Scan for the cell matching the given text and deliver its (x, y) coordinate at center. 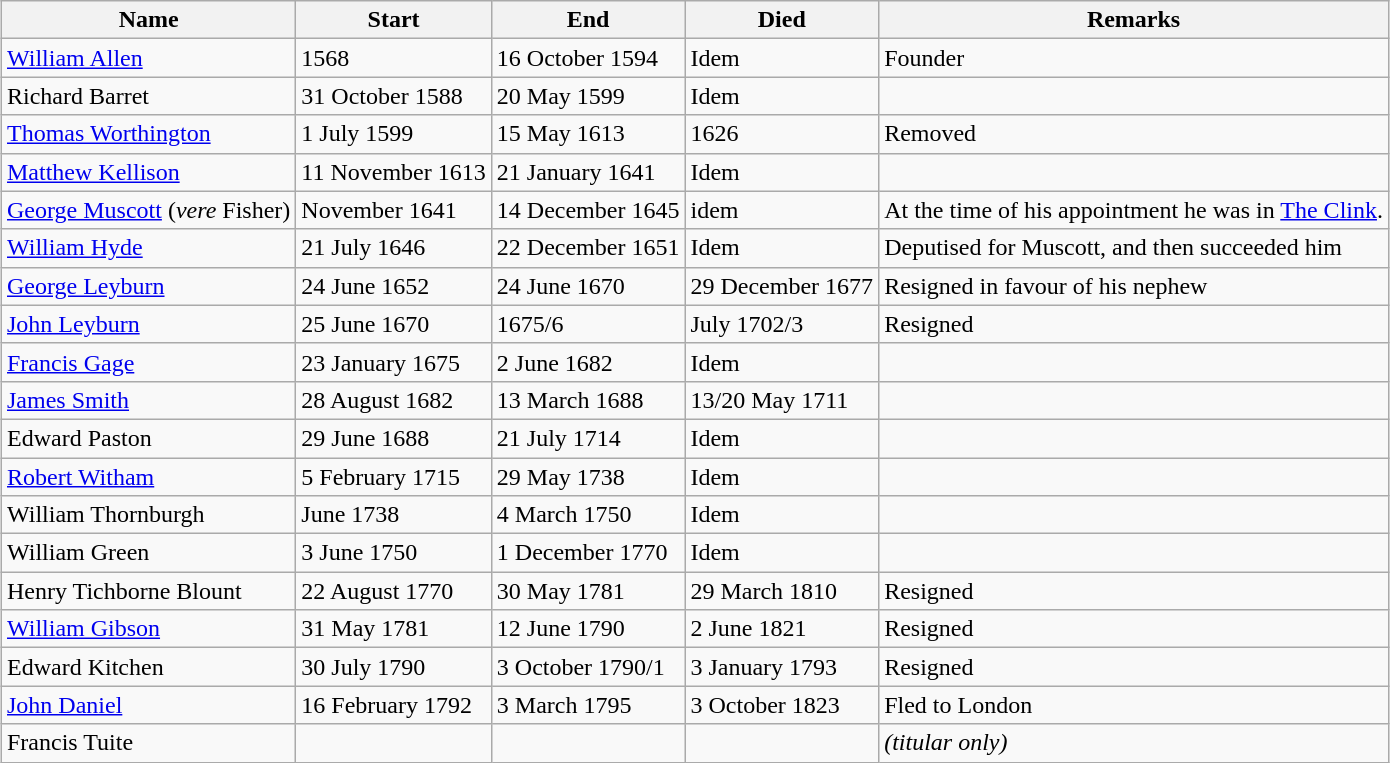
William Hyde (148, 248)
William Green (148, 553)
John Daniel (148, 705)
30 May 1781 (588, 591)
28 August 1682 (394, 400)
21 January 1641 (588, 172)
31 May 1781 (394, 629)
3 June 1750 (394, 553)
29 May 1738 (588, 477)
1568 (394, 58)
Start (394, 20)
3 January 1793 (782, 667)
16 February 1792 (394, 705)
Removed (1134, 134)
2 June 1821 (782, 629)
June 1738 (394, 515)
24 June 1652 (394, 286)
21 July 1714 (588, 438)
5 February 1715 (394, 477)
15 May 1613 (588, 134)
23 January 1675 (394, 362)
End (588, 20)
At the time of his appointment he was in The Clink. (1134, 210)
29 June 1688 (394, 438)
12 June 1790 (588, 629)
3 March 1795 (588, 705)
Resigned in favour of his nephew (1134, 286)
Francis Gage (148, 362)
(titular only) (1134, 743)
1626 (782, 134)
John Leyburn (148, 324)
Francis Tuite (148, 743)
31 October 1588 (394, 96)
29 December 1677 (782, 286)
Matthew Kellison (148, 172)
1675/6 (588, 324)
1 July 1599 (394, 134)
Remarks (1134, 20)
20 May 1599 (588, 96)
3 October 1823 (782, 705)
13/20 May 1711 (782, 400)
Founder (1134, 58)
Henry Tichborne Blount (148, 591)
1 December 1770 (588, 553)
Fled to London (1134, 705)
Thomas Worthington (148, 134)
21 July 1646 (394, 248)
Edward Kitchen (148, 667)
Edward Paston (148, 438)
George Leyburn (148, 286)
Died (782, 20)
William Thornburgh (148, 515)
November 1641 (394, 210)
William Allen (148, 58)
4 March 1750 (588, 515)
2 June 1682 (588, 362)
3 October 1790/1 (588, 667)
22 December 1651 (588, 248)
30 July 1790 (394, 667)
11 November 1613 (394, 172)
22 August 1770 (394, 591)
July 1702/3 (782, 324)
George Muscott (vere Fisher) (148, 210)
idem (782, 210)
Robert Witham (148, 477)
25 June 1670 (394, 324)
William Gibson (148, 629)
29 March 1810 (782, 591)
14 December 1645 (588, 210)
13 March 1688 (588, 400)
16 October 1594 (588, 58)
Deputised for Muscott, and then succeeded him (1134, 248)
James Smith (148, 400)
24 June 1670 (588, 286)
Richard Barret (148, 96)
Name (148, 20)
